Extract the [x, y] coordinate from the center of the cell holding the provided text.  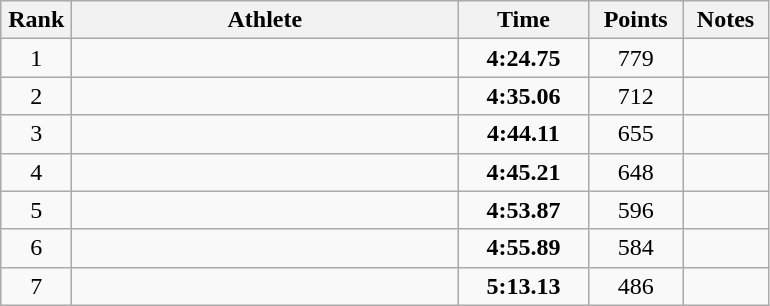
4:35.06 [524, 96]
7 [36, 286]
4:45.21 [524, 172]
4:55.89 [524, 248]
648 [636, 172]
779 [636, 58]
4 [36, 172]
4:44.11 [524, 134]
584 [636, 248]
712 [636, 96]
4:53.87 [524, 210]
Athlete [265, 20]
6 [36, 248]
5:13.13 [524, 286]
2 [36, 96]
596 [636, 210]
5 [36, 210]
Points [636, 20]
Rank [36, 20]
1 [36, 58]
4:24.75 [524, 58]
Notes [725, 20]
655 [636, 134]
486 [636, 286]
3 [36, 134]
Time [524, 20]
